For the text-containing cell, return its midpoint in [x, y] coordinate format. 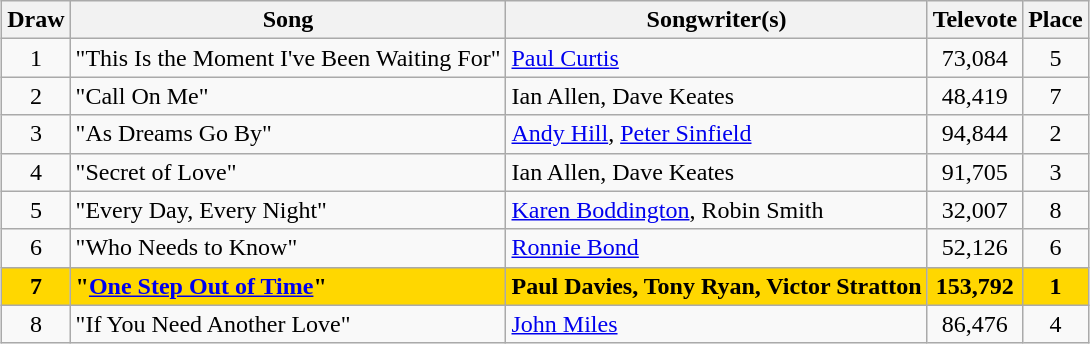
52,126 [974, 248]
"Who Needs to Know" [288, 248]
32,007 [974, 210]
"Secret of Love" [288, 172]
Karen Boddington, Robin Smith [716, 210]
153,792 [974, 286]
Draw [36, 20]
Televote [974, 20]
Paul Curtis [716, 58]
"As Dreams Go By" [288, 134]
Song [288, 20]
"Every Day, Every Night" [288, 210]
"One Step Out of Time" [288, 286]
"If You Need Another Love" [288, 324]
Place [1056, 20]
Ronnie Bond [716, 248]
"Call On Me" [288, 96]
73,084 [974, 58]
John Miles [716, 324]
Songwriter(s) [716, 20]
48,419 [974, 96]
91,705 [974, 172]
86,476 [974, 324]
"This Is the Moment I've Been Waiting For" [288, 58]
Paul Davies, Tony Ryan, Victor Stratton [716, 286]
94,844 [974, 134]
Andy Hill, Peter Sinfield [716, 134]
